Determine the (X, Y) coordinate at the center of the cell enclosing the given text.  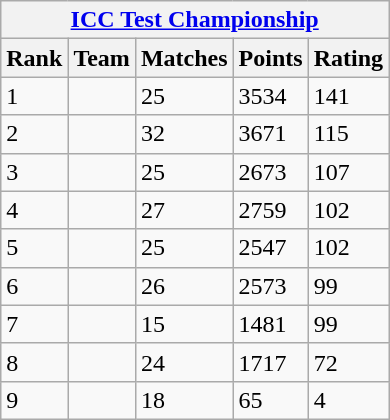
3671 (270, 134)
Team (102, 58)
5 (34, 248)
1481 (270, 324)
ICC Test Championship (195, 20)
3 (34, 172)
Rating (348, 58)
Points (270, 58)
27 (184, 210)
6 (34, 286)
7 (34, 324)
115 (348, 134)
26 (184, 286)
1717 (270, 362)
1 (34, 96)
3534 (270, 96)
141 (348, 96)
107 (348, 172)
15 (184, 324)
32 (184, 134)
8 (34, 362)
Rank (34, 58)
24 (184, 362)
2759 (270, 210)
65 (270, 400)
2 (34, 134)
72 (348, 362)
2673 (270, 172)
9 (34, 400)
18 (184, 400)
Matches (184, 58)
2573 (270, 286)
2547 (270, 248)
